Identify which cell holds the provided text, then report its [X, Y] central coordinate. 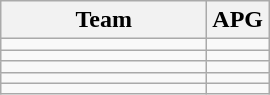
Team [104, 20]
APG [238, 20]
